Detect which cell encompasses the target text, then output its (X, Y) center coordinate. 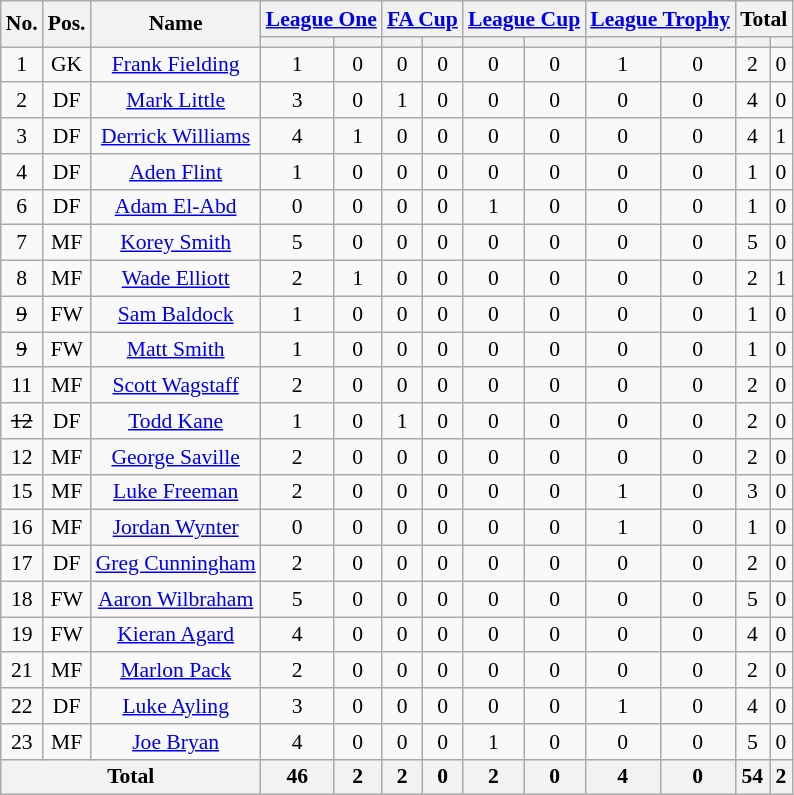
Mark Little (176, 101)
Name (176, 24)
Adam El-Abd (176, 207)
Todd Kane (176, 421)
Wade Elliott (176, 279)
Greg Cunningham (176, 564)
46 (298, 777)
Pos. (67, 24)
11 (22, 386)
Frank Fielding (176, 65)
Jordan Wynter (176, 528)
Joe Bryan (176, 742)
Luke Ayling (176, 706)
League One (322, 19)
League Cup (524, 19)
15 (22, 492)
Derrick Williams (176, 136)
League Trophy (660, 19)
Luke Freeman (176, 492)
Sam Baldock (176, 314)
Korey Smith (176, 243)
21 (22, 671)
7 (22, 243)
8 (22, 279)
Kieran Agard (176, 635)
Matt Smith (176, 350)
16 (22, 528)
Aaron Wilbraham (176, 599)
Aden Flint (176, 172)
22 (22, 706)
17 (22, 564)
23 (22, 742)
6 (22, 207)
54 (752, 777)
GK (67, 65)
No. (22, 24)
Marlon Pack (176, 671)
George Saville (176, 457)
FA Cup (422, 19)
Scott Wagstaff (176, 386)
18 (22, 599)
19 (22, 635)
